Locate the cell with the specified text and output its [x, y] center coordinate. 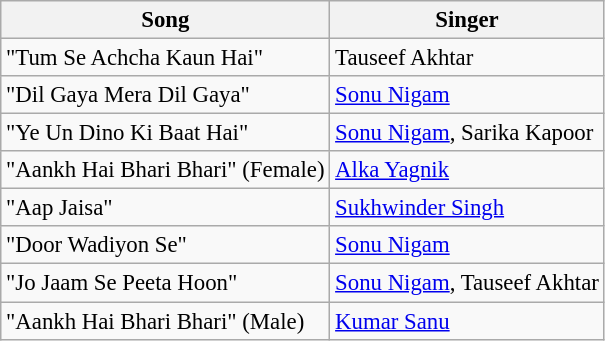
Sonu Nigam, Tauseef Akhtar [467, 283]
Song [166, 20]
"Tum Se Achcha Kaun Hai" [166, 58]
"Dil Gaya Mera Dil Gaya" [166, 95]
Singer [467, 20]
Sonu Nigam, Sarika Kapoor [467, 133]
Tauseef Akhtar [467, 58]
Sukhwinder Singh [467, 208]
"Aankh Hai Bhari Bhari" (Female) [166, 170]
"Jo Jaam Se Peeta Hoon" [166, 283]
Kumar Sanu [467, 321]
"Aankh Hai Bhari Bhari" (Male) [166, 321]
Alka Yagnik [467, 170]
"Ye Un Dino Ki Baat Hai" [166, 133]
"Aap Jaisa" [166, 208]
"Door Wadiyon Se" [166, 245]
